Determine the (x, y) coordinate at the center of the cell enclosing the given text.  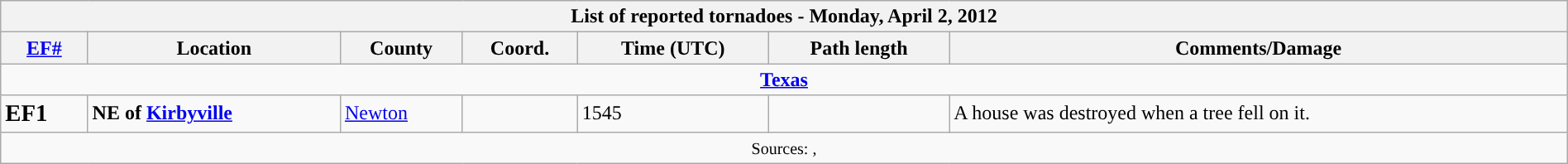
Coord. (519, 48)
County (400, 48)
Sources: , (784, 147)
A house was destroyed when a tree fell on it. (1259, 113)
EF# (45, 48)
EF1 (45, 113)
Texas (784, 80)
1545 (673, 113)
Comments/Damage (1259, 48)
Newton (400, 113)
List of reported tornadoes - Monday, April 2, 2012 (784, 17)
Time (UTC) (673, 48)
Location (213, 48)
Path length (858, 48)
NE of Kirbyville (213, 113)
